Identify which cell holds the provided text, then report its [x, y] central coordinate. 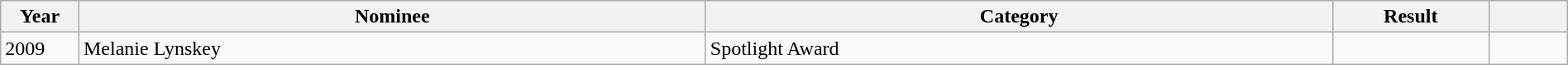
Melanie Lynskey [392, 48]
Nominee [392, 17]
Spotlight Award [1019, 48]
2009 [40, 48]
Category [1019, 17]
Result [1411, 17]
Year [40, 17]
